Capture the cell that displays the provided text and extract its (X, Y) central coordinate. 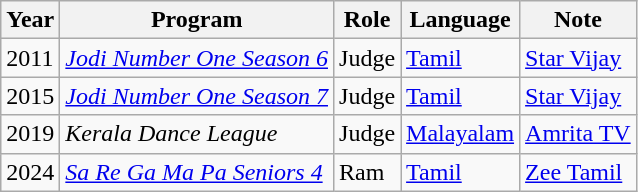
Year (30, 20)
2015 (30, 96)
Jodi Number One Season 6 (197, 58)
Ram (368, 172)
Sa Re Ga Ma Pa Seniors 4 (197, 172)
2019 (30, 134)
Kerala Dance League (197, 134)
Note (578, 20)
Role (368, 20)
Jodi Number One Season 7 (197, 96)
Zee Tamil (578, 172)
Program (197, 20)
Amrita TV (578, 134)
2024 (30, 172)
Language (460, 20)
2011 (30, 58)
Malayalam (460, 134)
